Return (x, y) of the center of cell containing provided text 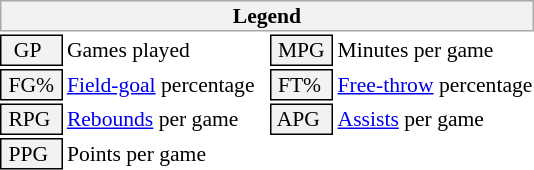
MPG (302, 50)
APG (302, 120)
Field-goal percentage (166, 85)
FT% (302, 85)
Rebounds per game (166, 120)
Games played (166, 50)
RPG (31, 120)
Assists per game (435, 120)
Legend (267, 16)
GP (31, 50)
PPG (31, 154)
Free-throw percentage (435, 85)
FG% (31, 85)
Points per game (166, 154)
Minutes per game (435, 50)
